Locate the cell with the specified text and output its [x, y] center coordinate. 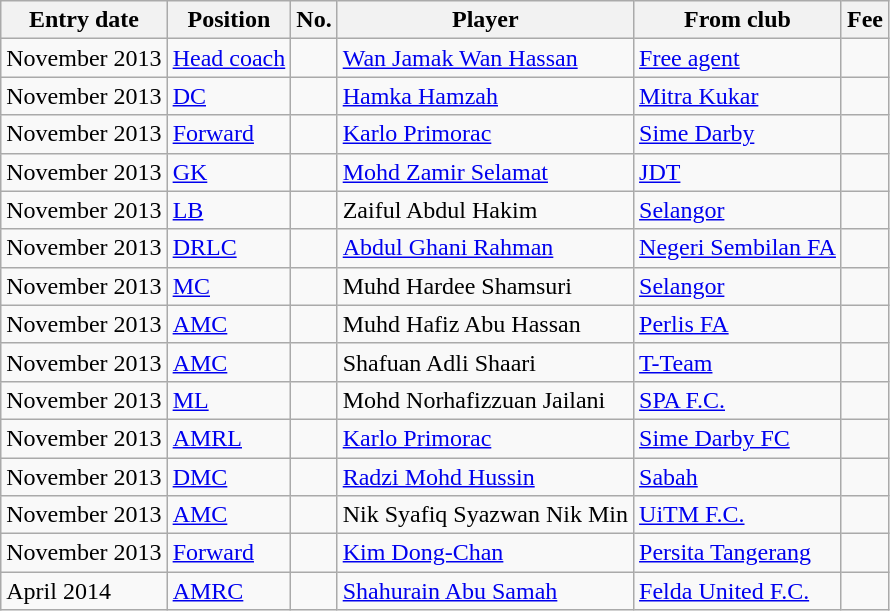
JDT [738, 172]
No. [314, 20]
LB [229, 210]
Sime Darby [738, 134]
Entry date [84, 20]
UiTM F.C. [738, 515]
Persita Tangerang [738, 553]
From club [738, 20]
MC [229, 286]
Mitra Kukar [738, 96]
Shafuan Adli Shaari [485, 362]
ML [229, 400]
Abdul Ghani Rahman [485, 248]
Kim Dong-Chan [485, 553]
Position [229, 20]
Felda United F.C. [738, 591]
Nik Syafiq Syazwan Nik Min [485, 515]
Mohd Norhafizzuan Jailani [485, 400]
Fee [864, 20]
Sime Darby FC [738, 438]
Mohd Zamir Selamat [485, 172]
Negeri Sembilan FA [738, 248]
Head coach [229, 58]
Player [485, 20]
DRLC [229, 248]
Zaiful Abdul Hakim [485, 210]
Muhd Hardee Shamsuri [485, 286]
Wan Jamak Wan Hassan [485, 58]
Free agent [738, 58]
Perlis FA [738, 324]
GK [229, 172]
T-Team [738, 362]
April 2014 [84, 591]
Sabah [738, 477]
AMRC [229, 591]
DMC [229, 477]
AMRL [229, 438]
Shahurain Abu Samah [485, 591]
DC [229, 96]
Muhd Hafiz Abu Hassan [485, 324]
Hamka Hamzah [485, 96]
SPA F.C. [738, 400]
Radzi Mohd Hussin [485, 477]
